Extract the (X, Y) coordinate from the center of the cell holding the provided text.  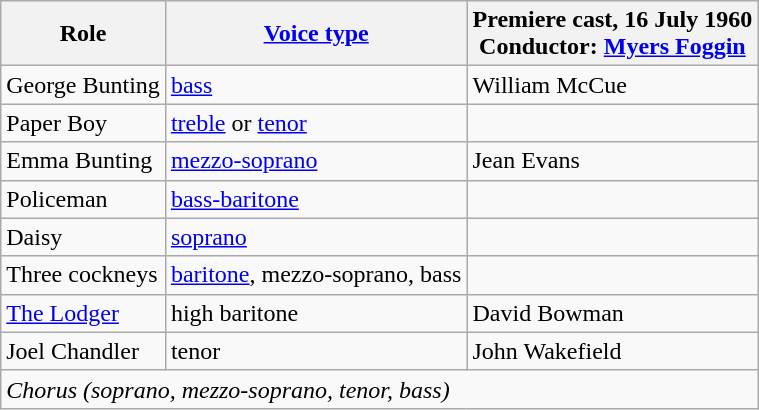
George Bunting (84, 85)
baritone, mezzo-soprano, bass (316, 275)
Policeman (84, 199)
mezzo-soprano (316, 161)
treble or tenor (316, 123)
Role (84, 34)
bass (316, 85)
Emma Bunting (84, 161)
The Lodger (84, 313)
soprano (316, 237)
bass-baritone (316, 199)
high baritone (316, 313)
John Wakefield (612, 351)
Daisy (84, 237)
Chorus (soprano, mezzo-soprano, tenor, bass) (380, 389)
Paper Boy (84, 123)
Three cockneys (84, 275)
Premiere cast, 16 July 1960Conductor: Myers Foggin (612, 34)
Joel Chandler (84, 351)
Voice type (316, 34)
William McCue (612, 85)
David Bowman (612, 313)
Jean Evans (612, 161)
tenor (316, 351)
